Capture the cell that displays the provided text and extract its (X, Y) central coordinate. 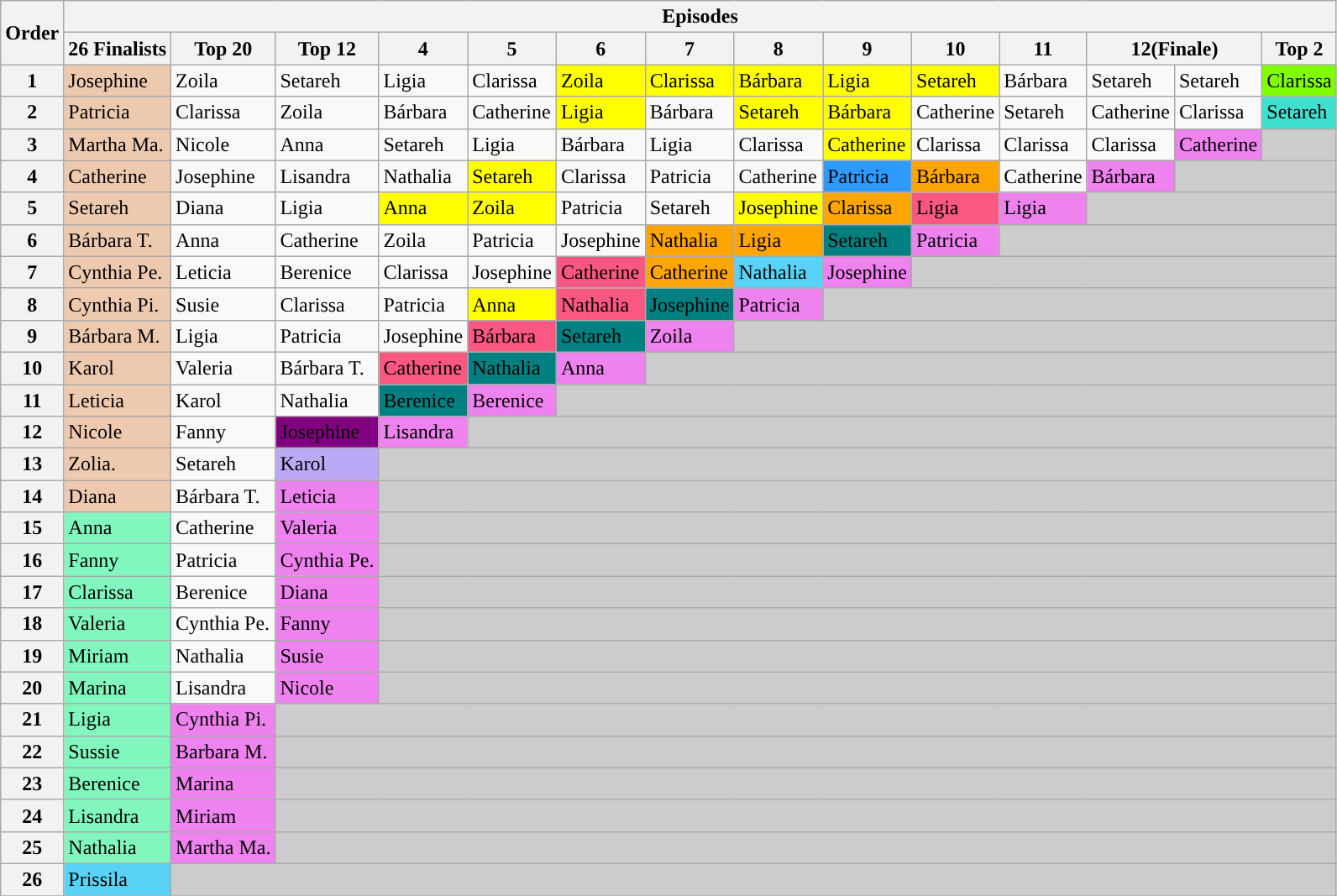
Top 20 (223, 49)
13 (32, 464)
23 (32, 783)
21 (32, 720)
Order (32, 33)
15 (32, 528)
18 (32, 624)
26 Finalists (118, 49)
Episodes (700, 17)
20 (32, 688)
3 (32, 144)
Top 12 (328, 49)
Zolia. (118, 464)
1 (32, 81)
26 (32, 879)
24 (32, 815)
17 (32, 592)
Barbara M. (223, 752)
12 (32, 432)
25 (32, 847)
Bárbara M. (118, 336)
12(Finale) (1174, 49)
2 (32, 113)
16 (32, 560)
Top 2 (1299, 49)
22 (32, 752)
Prissila (118, 879)
14 (32, 496)
19 (32, 656)
Sussie (118, 752)
